Search for the cell housing the specified text and yield its [x, y] center coordinate. 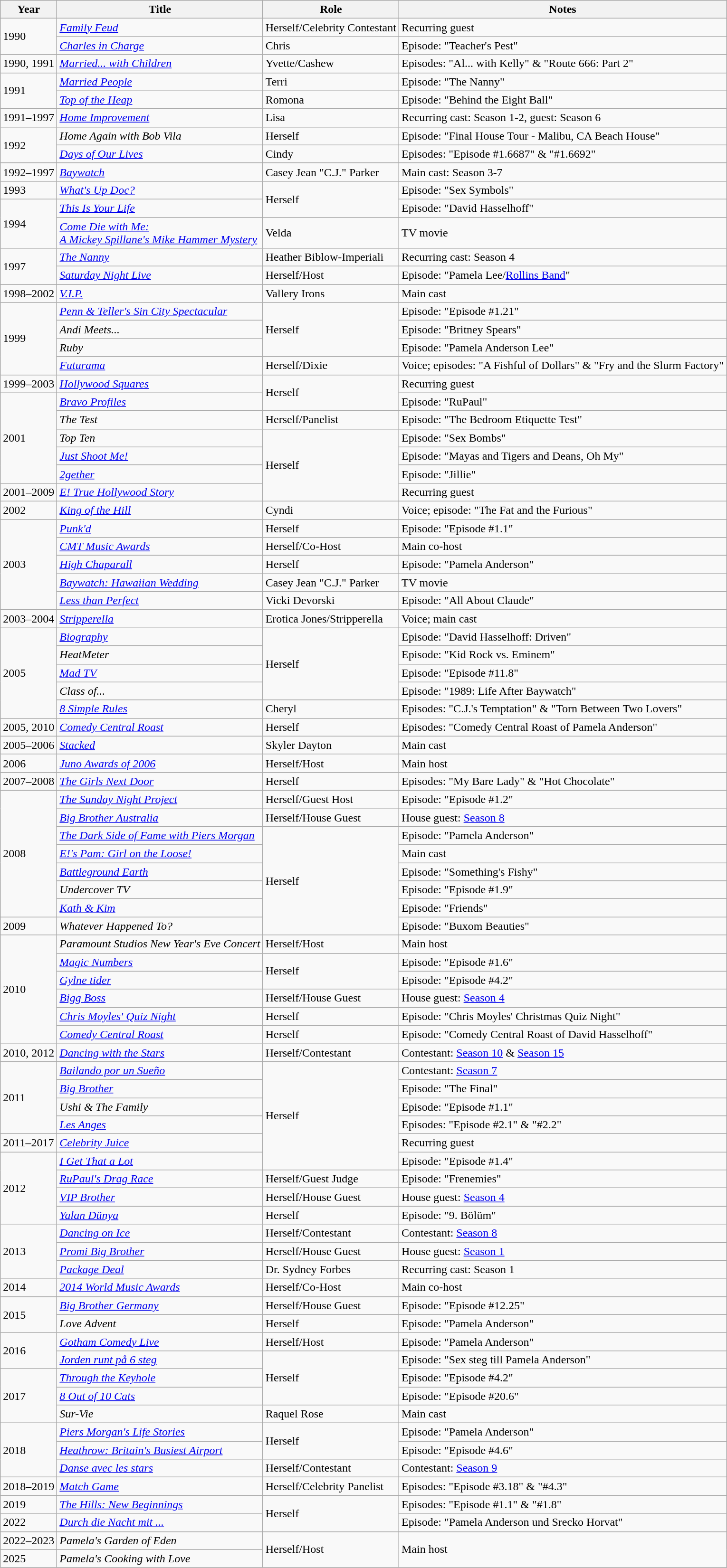
Episode: "Episode #4.6" [563, 1450]
2008 [29, 853]
2014 World Music Awards [160, 1287]
Married People [160, 82]
Big Brother [160, 1088]
2018–2019 [29, 1486]
1998–2002 [29, 293]
8 Out of 10 Cats [160, 1396]
Episode: "9. Bölüm" [563, 1215]
The Dark Side of Fame with Piers Morgan [160, 836]
Episode: "Episode #1.2" [563, 799]
Danse avec les stars [160, 1468]
Herself/Guest Host [331, 799]
Contestant: Season 7 [563, 1070]
8 Simple Rules [160, 709]
Magic Numbers [160, 962]
The Hills: New Beginnings [160, 1504]
Come Die with Me: A Mickey Spillane's Mike Hammer Mystery [160, 233]
Charles in Charge [160, 46]
2gether [160, 474]
2003 [29, 565]
Big Brother Australia [160, 817]
2014 [29, 1287]
2005–2006 [29, 745]
Episode: "Episode #20.6" [563, 1396]
1992 [29, 145]
Jorden runt på 6 steg [160, 1360]
2012 [29, 1188]
CMT Music Awards [160, 547]
Episode: "Sex Bombs" [563, 438]
Episode: "Something's Fishy" [563, 872]
Stacked [160, 745]
2010, 2012 [29, 1052]
Heather Biblow-Imperiali [331, 257]
Home Again with Bob Vila [160, 136]
Episode: "Comedy Central Roast of David Hasselhoff" [563, 1034]
Episode: "Jillie" [563, 474]
Vicki Devorski [331, 601]
Durch die Nacht mit ... [160, 1522]
1990, 1991 [29, 64]
Baywatch: Hawaiian Wedding [160, 583]
Bravo Profiles [160, 402]
Heathrow: Britain's Busiest Airport [160, 1450]
Baywatch [160, 172]
Episode: "Sex Symbols" [563, 190]
Episodes: "Episode #1.1" & "#1.8" [563, 1504]
Herself/Celebrity Panelist [331, 1486]
Stripperella [160, 619]
Cindy [331, 154]
Episode: "Chris Moyles' Christmas Quiz Night" [563, 1016]
2015 [29, 1314]
Recurring cast: Season 1 [563, 1269]
2005, 2010 [29, 727]
2022–2023 [29, 1540]
The Test [160, 420]
2016 [29, 1351]
E! True Hollywood Story [160, 492]
Title [160, 9]
Episode: "Pamela Lee/Rollins Band" [563, 275]
This Is Your Life [160, 208]
Episode: "Frenemies" [563, 1179]
Role [331, 9]
Kath & Kim [160, 908]
Gotham Comedy Live [160, 1341]
2018 [29, 1450]
Episode: "David Hasselhoff" [563, 208]
Episode: "The Bedroom Etiquette Test" [563, 420]
Recurring cast: Season 1-2, guest: Season 6 [563, 118]
2005 [29, 673]
Juno Awards of 2006 [160, 763]
1992–1997 [29, 172]
2011–2017 [29, 1143]
Main cast: Season 3-7 [563, 172]
King of the Hill [160, 510]
Family Feud [160, 28]
Yvette/Cashew [331, 64]
House guest: Season 1 [563, 1251]
Yalan Dünya [160, 1215]
Terri [331, 82]
2019 [29, 1504]
Package Deal [160, 1269]
Voice; episodes: "A Fishful of Dollars" & "Fry and the Slurm Factory" [563, 366]
Episode: "Pamela Anderson Lee" [563, 348]
Piers Morgan's Life Stories [160, 1432]
Episodes: "Episode #1.6687" & "#1.6692" [563, 154]
1994 [29, 223]
Episode: "Episode #1.21" [563, 312]
Bailando por un Sueño [160, 1070]
Big Brother Germany [160, 1305]
Chris [331, 46]
Top Ten [160, 438]
Undercover TV [160, 890]
Recurring cast: Season 4 [563, 257]
Contestant: Season 9 [563, 1468]
Mad TV [160, 673]
Match Game [160, 1486]
Episode: "Episode #11.8" [563, 673]
Days of Our Lives [160, 154]
The Girls Next Door [160, 781]
2017 [29, 1396]
House guest: Season 8 [563, 817]
VIP Brother [160, 1197]
E!'s Pam: Girl on the Loose! [160, 854]
Herself/Celebrity Contestant [331, 28]
Voice; episode: "The Fat and the Furious" [563, 510]
Promi Big Brother [160, 1251]
2010 [29, 989]
Episodes: "My Bare Lady" & "Hot Chocolate" [563, 781]
Episode: "Behind the Eight Ball" [563, 100]
2007–2008 [29, 781]
1990 [29, 37]
Gylne tider [160, 980]
Episode: "All About Claude" [563, 601]
Episodes: "Comedy Central Roast of Pamela Anderson" [563, 727]
2001–2009 [29, 492]
2006 [29, 763]
Herself/Guest Judge [331, 1179]
Episode: "Mayas and Tigers and Deans, Oh My" [563, 456]
Ruby [160, 348]
Vallery Irons [331, 293]
The Nanny [160, 257]
Episode: "Final House Tour - Malibu, CA Beach House" [563, 136]
1991 [29, 91]
Celebrity Juice [160, 1143]
Dr. Sydney Forbes [331, 1269]
Les Anges [160, 1125]
2003–2004 [29, 619]
High Chaparall [160, 565]
Episode: "Buxom Beauties" [563, 926]
Punk'd [160, 529]
2022 [29, 1522]
2009 [29, 926]
Hollywood Squares [160, 384]
Whatever Happened To? [160, 926]
The Sunday Night Project [160, 799]
Episode: "RuPaul" [563, 402]
2013 [29, 1251]
Contestant: Season 8 [563, 1233]
2002 [29, 510]
Episodes: "Episode #3.18" & "#4.3" [563, 1486]
Battleground Earth [160, 872]
Herself/Dixie [331, 366]
Raquel Rose [331, 1414]
Andi Meets... [160, 330]
Ushi & The Family [160, 1107]
Cyndi [331, 510]
V.I.P. [160, 293]
Episode: "The Nanny" [563, 82]
2011 [29, 1097]
Class of... [160, 691]
Pamela's Garden of Eden [160, 1540]
Episodes: "Episode #2.1" & "#2.2" [563, 1125]
Notes [563, 9]
Episode: "Sex steg till Pamela Anderson" [563, 1360]
Herself/Panelist [331, 420]
I Get That a Lot [160, 1161]
Episode: "Episode #1.6" [563, 962]
Dancing on Ice [160, 1233]
Episode: "Episode #1.9" [563, 890]
Episode: "Episode #1.4" [563, 1161]
RuPaul's Drag Race [160, 1179]
Romona [331, 100]
Voice; main cast [563, 619]
Less than Perfect [160, 601]
Skyler Dayton [331, 745]
Velda [331, 233]
Episode: "Pamela Anderson und Srecko Horvat" [563, 1522]
Chris Moyles' Quiz Night [160, 1016]
Pamela's Cooking with Love [160, 1559]
Through the Keyhole [160, 1378]
Episode: "Teacher's Pest" [563, 46]
Sur-Vie [160, 1414]
Cheryl [331, 709]
Bigg Boss [160, 998]
Erotica Jones/Stripperella [331, 619]
1993 [29, 190]
1991–1997 [29, 118]
Just Shoot Me! [160, 456]
Episode: "The Final" [563, 1088]
Episodes: "Al... with Kelly" & "Route 666: Part 2" [563, 64]
Episode: "1989: Life After Baywatch" [563, 691]
1997 [29, 266]
Home Improvement [160, 118]
Futurama [160, 366]
1999 [29, 339]
Saturday Night Live [160, 275]
Love Advent [160, 1323]
Episode: "Episode #12.25" [563, 1305]
Top of the Heap [160, 100]
Paramount Studios New Year's Eve Concert [160, 944]
Married... with Children [160, 64]
Episode: "Kid Rock vs. Eminem" [563, 655]
1999–2003 [29, 384]
Lisa [331, 118]
2001 [29, 438]
Episode: "David Hasselhoff: Driven" [563, 637]
Dancing with the Stars [160, 1052]
HeatMeter [160, 655]
Episode: "Britney Spears" [563, 330]
Episodes: "C.J.'s Temptation" & "Torn Between Two Lovers" [563, 709]
Penn & Teller's Sin City Spectacular [160, 312]
2025 [29, 1559]
Contestant: Season 10 & Season 15 [563, 1052]
Episode: "Friends" [563, 908]
Biography [160, 637]
What's Up Doc? [160, 190]
Year [29, 9]
